Identify which cell holds the provided text, then report its (X, Y) central coordinate. 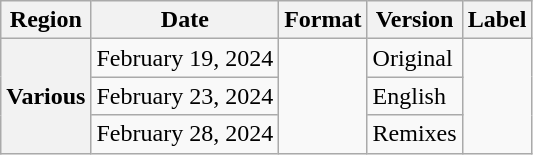
Region (46, 20)
February 23, 2024 (185, 96)
Various (46, 96)
Remixes (414, 134)
Label (497, 20)
Original (414, 58)
Date (185, 20)
February 28, 2024 (185, 134)
Version (414, 20)
Format (323, 20)
February 19, 2024 (185, 58)
English (414, 96)
